For the text-containing cell, return its midpoint in (X, Y) coordinate format. 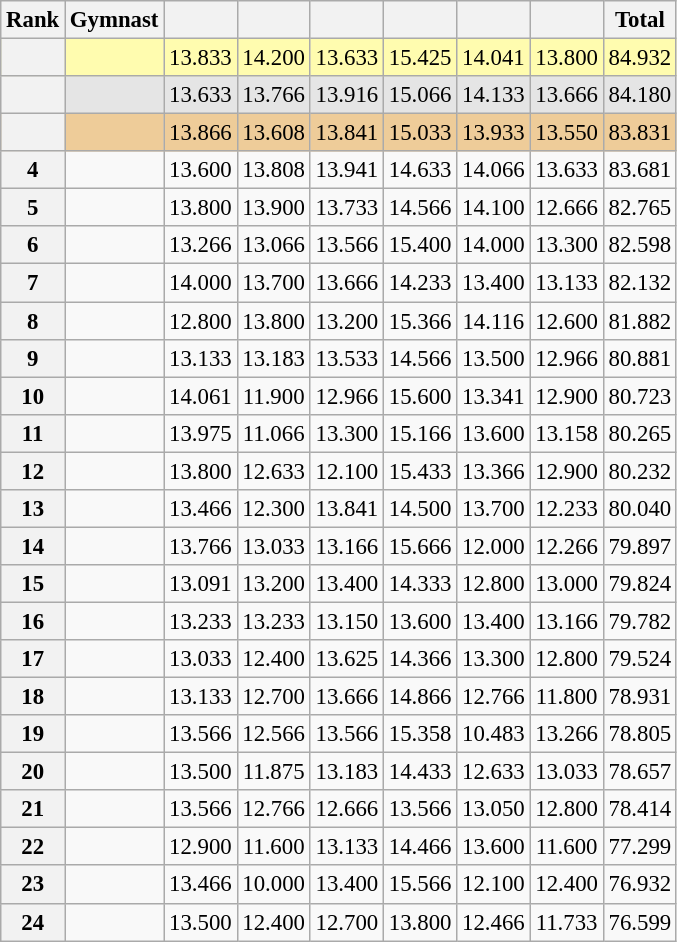
14.500 (420, 509)
11.066 (274, 433)
14.433 (420, 772)
15.166 (420, 433)
13.150 (346, 621)
Gymnast (114, 20)
79.897 (640, 546)
12.566 (274, 734)
21 (33, 809)
13.833 (200, 58)
14.233 (420, 283)
11.900 (274, 396)
12.600 (566, 321)
79.824 (640, 584)
78.805 (640, 734)
14.200 (274, 58)
14.116 (494, 321)
13.608 (274, 133)
17 (33, 659)
78.414 (640, 809)
13.533 (346, 358)
12.000 (494, 546)
11.733 (566, 922)
76.932 (640, 885)
20 (33, 772)
83.681 (640, 170)
13.975 (200, 433)
82.598 (640, 245)
14.100 (494, 208)
11.875 (274, 772)
78.657 (640, 772)
13.158 (566, 433)
13.916 (346, 95)
14.061 (200, 396)
15.600 (420, 396)
15.425 (420, 58)
14.066 (494, 170)
13.000 (566, 584)
4 (33, 170)
13.550 (566, 133)
9 (33, 358)
8 (33, 321)
82.765 (640, 208)
14 (33, 546)
80.881 (640, 358)
15.358 (420, 734)
11 (33, 433)
13.625 (346, 659)
14.366 (420, 659)
15 (33, 584)
14.466 (420, 847)
10 (33, 396)
14.133 (494, 95)
Total (640, 20)
16 (33, 621)
80.723 (640, 396)
84.932 (640, 58)
15.666 (420, 546)
81.882 (640, 321)
80.040 (640, 509)
24 (33, 922)
80.265 (640, 433)
18 (33, 697)
12.266 (566, 546)
15.066 (420, 95)
13.050 (494, 809)
82.132 (640, 283)
14.633 (420, 170)
6 (33, 245)
13 (33, 509)
23 (33, 885)
84.180 (640, 95)
7 (33, 283)
13.366 (494, 471)
14.866 (420, 697)
13.091 (200, 584)
5 (33, 208)
13.341 (494, 396)
13.808 (274, 170)
15.033 (420, 133)
79.782 (640, 621)
12 (33, 471)
83.831 (640, 133)
77.299 (640, 847)
15.433 (420, 471)
13.733 (346, 208)
11.800 (566, 697)
78.931 (640, 697)
14.041 (494, 58)
10.483 (494, 734)
80.232 (640, 471)
15.400 (420, 245)
10.000 (274, 885)
79.524 (640, 659)
12.466 (494, 922)
76.599 (640, 922)
19 (33, 734)
13.900 (274, 208)
13.866 (200, 133)
22 (33, 847)
12.300 (274, 509)
13.941 (346, 170)
15.366 (420, 321)
12.233 (566, 509)
13.066 (274, 245)
13.933 (494, 133)
Rank (33, 20)
14.333 (420, 584)
15.566 (420, 885)
